Detect which cell encompasses the target text, then output its (X, Y) center coordinate. 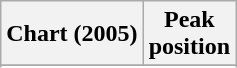
Chart (2005) (72, 34)
Peakposition (189, 34)
